Pinpoint the cell where the given text exists, returning its [x, y] midpoint coordinate. 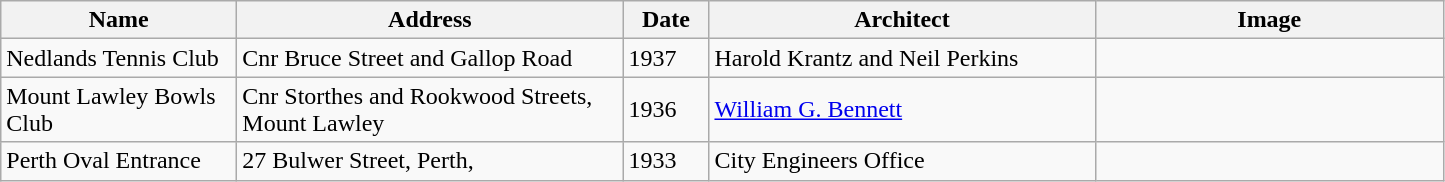
Cnr Bruce Street and Gallop Road [430, 58]
Image [1270, 20]
Nedlands Tennis Club [119, 58]
1937 [666, 58]
City Engineers Office [902, 161]
Date [666, 20]
1936 [666, 110]
William G. Bennett [902, 110]
1933 [666, 161]
Name [119, 20]
Harold Krantz and Neil Perkins [902, 58]
Mount Lawley Bowls Club [119, 110]
Address [430, 20]
27 Bulwer Street, Perth, [430, 161]
Perth Oval Entrance [119, 161]
Architect [902, 20]
Cnr Storthes and Rookwood Streets, Mount Lawley [430, 110]
